Capture the cell that displays the provided text and extract its [x, y] central coordinate. 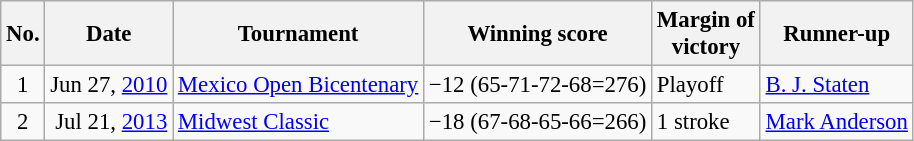
Jun 27, 2010 [109, 85]
1 stroke [706, 122]
B. J. Staten [836, 85]
Mark Anderson [836, 122]
Jul 21, 2013 [109, 122]
1 [23, 85]
2 [23, 122]
Playoff [706, 85]
−18 (67-68-65-66=266) [538, 122]
−12 (65-71-72-68=276) [538, 85]
No. [23, 34]
Tournament [298, 34]
Mexico Open Bicentenary [298, 85]
Runner-up [836, 34]
Winning score [538, 34]
Date [109, 34]
Margin ofvictory [706, 34]
Midwest Classic [298, 122]
